Provide the [x, y] coordinate of the cell's center where the given text is located.  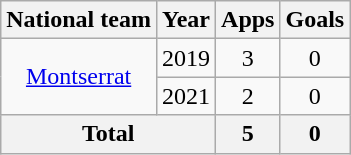
Total [108, 134]
Apps [248, 20]
2021 [186, 96]
National team [79, 20]
3 [248, 58]
Goals [315, 20]
Year [186, 20]
Montserrat [79, 77]
2019 [186, 58]
5 [248, 134]
2 [248, 96]
